Return the [X, Y] coordinate for the center point of the cell that contains the specified text.  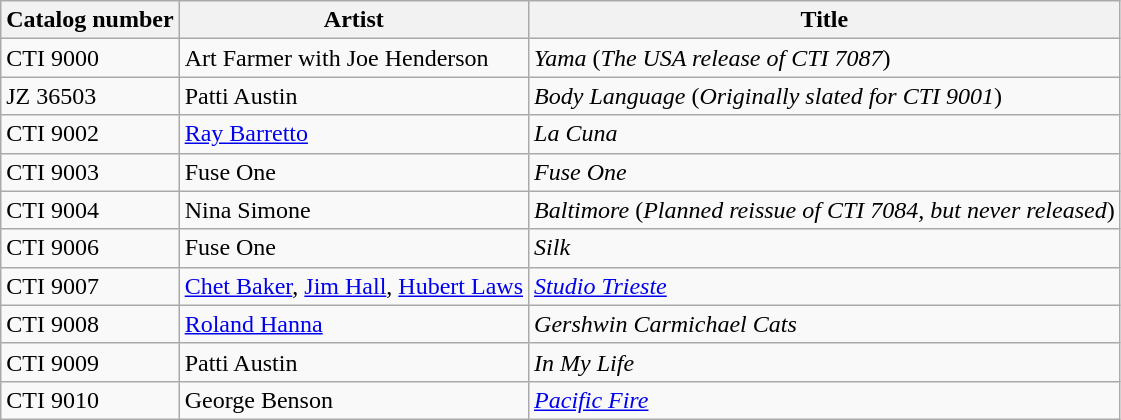
Yama (The USA release of CTI 7087) [825, 58]
Pacific Fire [825, 400]
CTI 9010 [90, 400]
CTI 9007 [90, 286]
Body Language (Originally slated for CTI 9001) [825, 96]
JZ 36503 [90, 96]
CTI 9004 [90, 210]
CTI 9009 [90, 362]
In My Life [825, 362]
Chet Baker, Jim Hall, Hubert Laws [354, 286]
La Cuna [825, 134]
George Benson [354, 400]
Silk [825, 248]
CTI 9006 [90, 248]
CTI 9002 [90, 134]
CTI 9008 [90, 324]
Nina Simone [354, 210]
Baltimore (Planned reissue of CTI 7084, but never released) [825, 210]
CTI 9003 [90, 172]
CTI 9000 [90, 58]
Artist [354, 20]
Studio Trieste [825, 286]
Art Farmer with Joe Henderson [354, 58]
Catalog number [90, 20]
Title [825, 20]
Ray Barretto [354, 134]
Roland Hanna [354, 324]
Gershwin Carmichael Cats [825, 324]
